Capture the cell that displays the provided text and extract its [x, y] central coordinate. 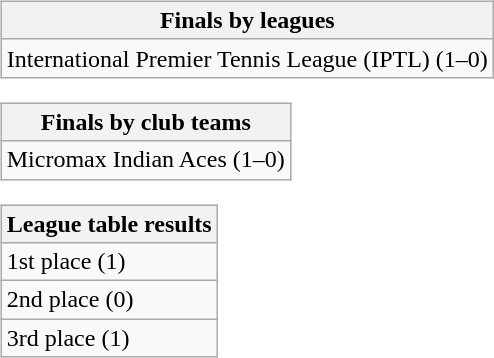
3rd place (1) [109, 338]
Finals by club teams [146, 122]
League table results [109, 223]
Finals by leagues [247, 20]
Micromax Indian Aces (1–0) [146, 160]
2nd place (0) [109, 300]
International Premier Tennis League (IPTL) (1–0) [247, 58]
1st place (1) [109, 262]
